Determine the [X, Y] coordinate at the center of the cell enclosing the given text.  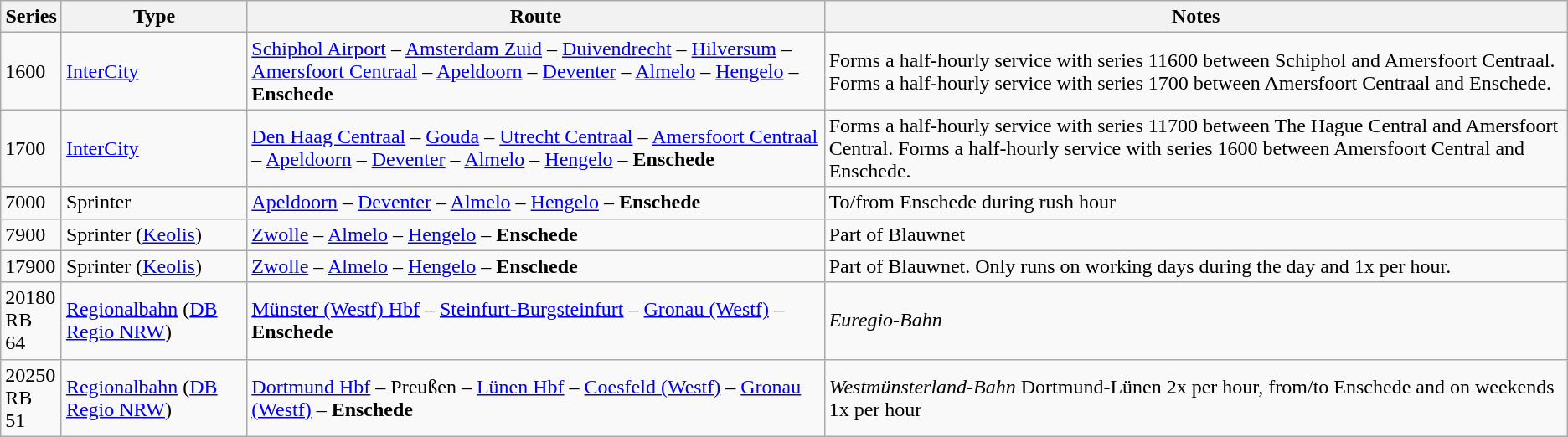
Apeldoorn – Deventer – Almelo – Hengelo – Enschede [536, 203]
Schiphol Airport – Amsterdam Zuid – Duivendrecht – Hilversum – Amersfoort Centraal – Apeldoorn – Deventer – Almelo – Hengelo – Enschede [536, 71]
Part of Blauwnet [1196, 234]
7000 [32, 203]
Part of Blauwnet. Only runs on working days during the day and 1x per hour. [1196, 266]
1600 [32, 71]
Sprinter [154, 203]
Route [536, 17]
Den Haag Centraal – Gouda – Utrecht Centraal – Amersfoort Centraal – Apeldoorn – Deventer – Almelo – Hengelo – Enschede [536, 148]
Dortmund Hbf – Preußen – Lünen Hbf – Coesfeld (Westf) – Gronau (Westf) – Enschede [536, 398]
Westmünsterland-Bahn Dortmund-Lünen 2x per hour, from/to Enschede and on weekends 1x per hour [1196, 398]
20180RB 64 [32, 321]
20250RB 51 [32, 398]
Series [32, 17]
17900 [32, 266]
Type [154, 17]
Notes [1196, 17]
Euregio-Bahn [1196, 321]
Münster (Westf) Hbf – Steinfurt-Burgsteinfurt – Gronau (Westf) – Enschede [536, 321]
1700 [32, 148]
To/from Enschede during rush hour [1196, 203]
7900 [32, 234]
